Search for the cell housing the specified text and yield its [x, y] center coordinate. 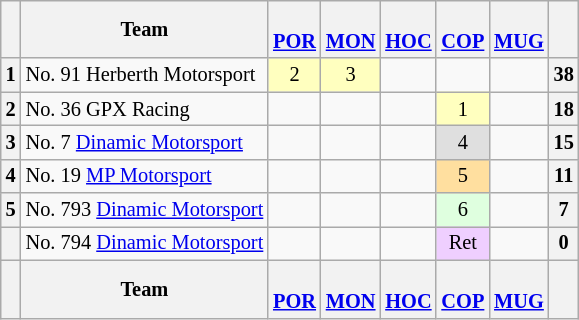
No. 793 Dinamic Motorsport [145, 210]
No. 91 Herberth Motorsport [145, 75]
7 [564, 210]
11 [564, 176]
6 [462, 210]
18 [564, 109]
Ret [462, 243]
No. 794 Dinamic Motorsport [145, 243]
0 [564, 243]
38 [564, 75]
No. 7 Dinamic Motorsport [145, 142]
15 [564, 142]
No. 19 MP Motorsport [145, 176]
No. 36 GPX Racing [145, 109]
